Locate the cell with the specified text and output its [x, y] center coordinate. 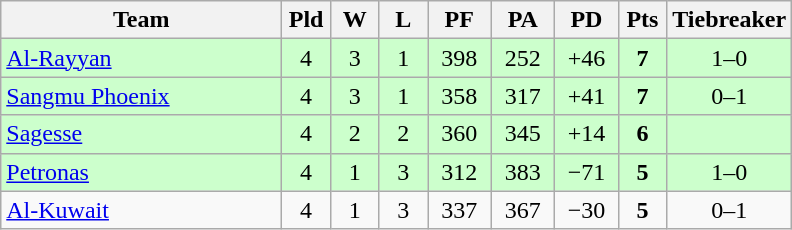
6 [642, 134]
PF [460, 20]
383 [523, 172]
312 [460, 172]
360 [460, 134]
Pts [642, 20]
345 [523, 134]
358 [460, 96]
Sangmu Phoenix [142, 96]
W [354, 20]
+14 [587, 134]
+46 [587, 58]
+41 [587, 96]
−71 [587, 172]
Sagesse [142, 134]
Al-Kuwait [142, 210]
317 [523, 96]
252 [523, 58]
PD [587, 20]
Al-Rayyan [142, 58]
Tiebreaker [730, 20]
PA [523, 20]
L [404, 20]
337 [460, 210]
−30 [587, 210]
Team [142, 20]
367 [523, 210]
398 [460, 58]
Pld [306, 20]
Petronas [142, 172]
